Capture the cell that displays the provided text and extract its (X, Y) central coordinate. 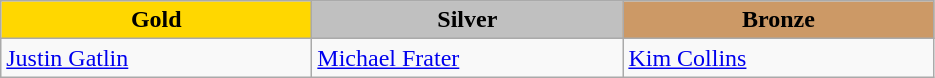
Silver (468, 20)
Justin Gatlin (156, 58)
Gold (156, 20)
Michael Frater (468, 58)
Kim Collins (778, 58)
Bronze (778, 20)
